Provide the (x, y) coordinate of the cell's center where the given text is located.  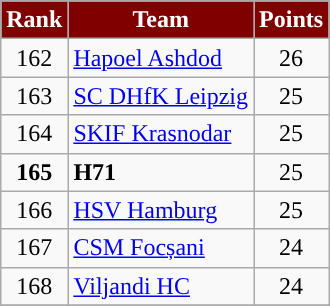
Points (292, 20)
162 (34, 58)
163 (34, 96)
Rank (34, 20)
Hapoel Ashdod (161, 58)
166 (34, 210)
26 (292, 58)
SKIF Krasnodar (161, 134)
H71 (161, 172)
164 (34, 134)
SC DHfK Leipzig (161, 96)
Viljandi HC (161, 286)
167 (34, 248)
Team (161, 20)
CSM Focșani (161, 248)
165 (34, 172)
168 (34, 286)
HSV Hamburg (161, 210)
